Provide the (X, Y) coordinate of the cell's center where the given text is located.  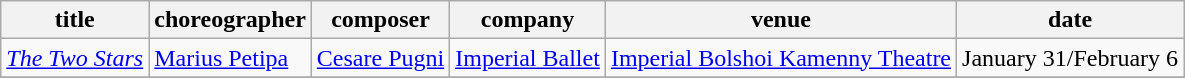
composer (380, 20)
venue (780, 20)
Marius Petipa (230, 58)
title (75, 20)
date (1070, 20)
choreographer (230, 20)
company (528, 20)
Cesare Pugni (380, 58)
January 31/February 6 (1070, 58)
Imperial Bolshoi Kamenny Theatre (780, 58)
The Two Stars (75, 58)
Imperial Ballet (528, 58)
